Identify which cell holds the provided text, then report its (x, y) central coordinate. 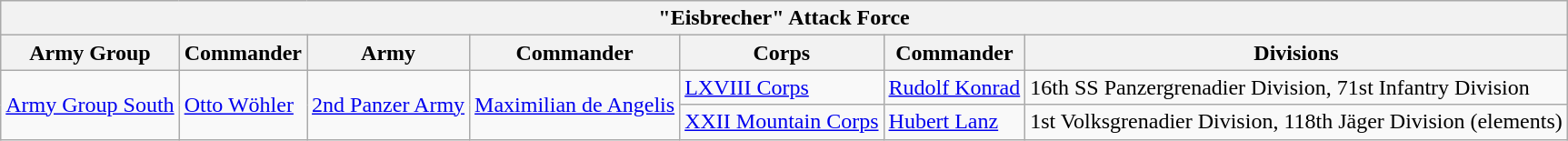
Army Group (90, 53)
Army (389, 53)
LXVIII Corps (782, 87)
16th SS Panzergrenadier Division, 71st Infantry Division (1296, 87)
Otto Wöhler (243, 105)
XXII Mountain Corps (782, 122)
"Eisbrecher" Attack Force (784, 18)
Corps (782, 53)
Divisions (1296, 53)
Maximilian de Angelis (574, 105)
2nd Panzer Army (389, 105)
1st Volksgrenadier Division, 118th Jäger Division (elements) (1296, 122)
Rudolf Konrad (954, 87)
Hubert Lanz (954, 122)
Army Group South (90, 105)
